From the cell containing the given text, extract its center point as (X, Y) coordinate. 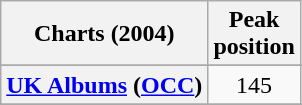
Charts (2004) (104, 34)
145 (254, 85)
UK Albums (OCC) (104, 85)
Peakposition (254, 34)
